Extract the [x, y] coordinate from the center of the cell holding the provided text.  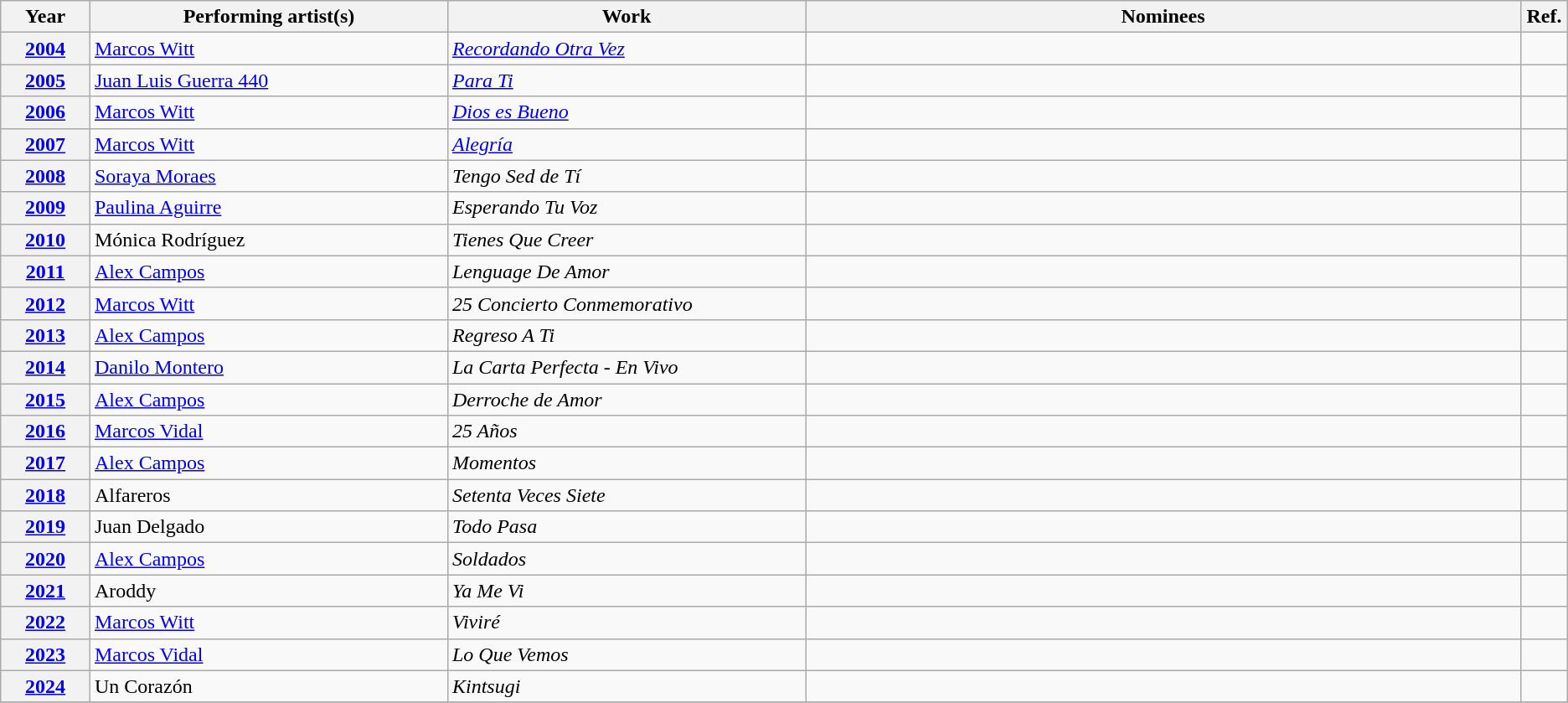
Year [45, 17]
Regreso A Ti [627, 335]
2007 [45, 144]
Derroche de Amor [627, 400]
2013 [45, 335]
Aroddy [268, 591]
Soldados [627, 559]
2009 [45, 208]
Ya Me Vi [627, 591]
2011 [45, 271]
2016 [45, 432]
Momentos [627, 463]
Work [627, 17]
2006 [45, 112]
2005 [45, 80]
2022 [45, 623]
Recordando Otra Vez [627, 49]
2014 [45, 367]
Un Corazón [268, 686]
2019 [45, 527]
La Carta Perfecta - En Vivo [627, 367]
Alfareros [268, 495]
2018 [45, 495]
Lenguage De Amor [627, 271]
25 Concierto Conmemorativo [627, 303]
2015 [45, 400]
Todo Pasa [627, 527]
Tienes Que Creer [627, 240]
Nominees [1163, 17]
Dios es Bueno [627, 112]
Performing artist(s) [268, 17]
Para Ti [627, 80]
Ref. [1545, 17]
Juan Delgado [268, 527]
Viviré [627, 623]
Juan Luis Guerra 440 [268, 80]
Lo Que Vemos [627, 654]
2004 [45, 49]
2021 [45, 591]
Alegría [627, 144]
Setenta Veces Siete [627, 495]
2008 [45, 176]
2023 [45, 654]
Paulina Aguirre [268, 208]
2020 [45, 559]
Danilo Montero [268, 367]
Soraya Moraes [268, 176]
25 Años [627, 432]
Tengo Sed de Tí [627, 176]
2010 [45, 240]
2024 [45, 686]
Esperando Tu Voz [627, 208]
Mónica Rodríguez [268, 240]
Kintsugi [627, 686]
2017 [45, 463]
2012 [45, 303]
